Search for the cell housing the specified text and yield its [X, Y] center coordinate. 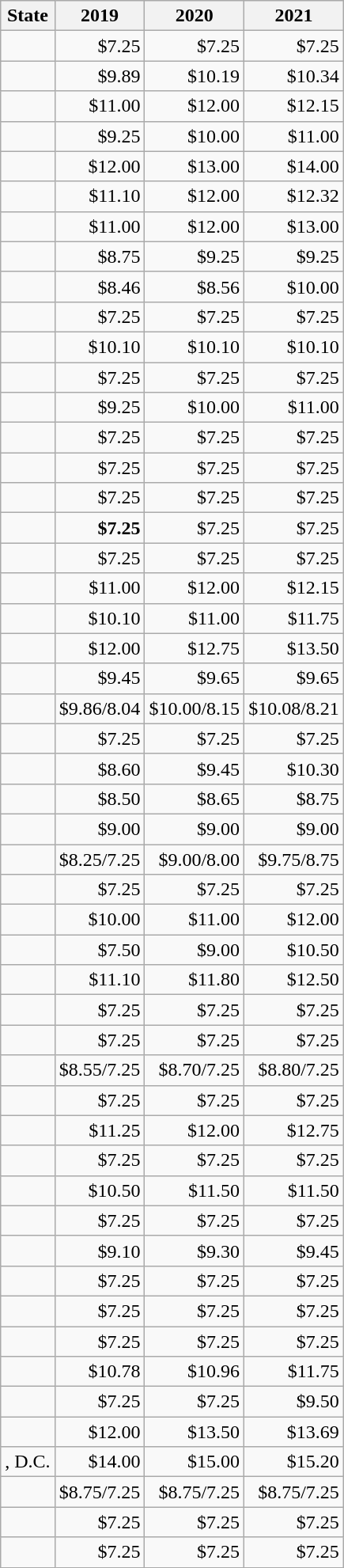
$10.08/8.21 [294, 708]
State [28, 16]
$8.46 [100, 287]
$8.65 [195, 799]
$8.55/7.25 [100, 1070]
$10.78 [100, 1372]
$11.25 [100, 1130]
2020 [195, 16]
$9.75/8.75 [294, 859]
2021 [294, 16]
$15.00 [195, 1462]
$8.70/7.25 [195, 1070]
$9.10 [100, 1251]
$10.34 [294, 76]
$8.60 [100, 769]
$13.69 [294, 1432]
$12.50 [294, 980]
$10.30 [294, 769]
$10.00/8.15 [195, 708]
$8.80/7.25 [294, 1070]
$10.96 [195, 1372]
$15.20 [294, 1462]
$9.89 [100, 76]
$10.19 [195, 76]
$9.86/8.04 [100, 708]
$8.56 [195, 287]
$8.25/7.25 [100, 859]
$12.32 [294, 196]
$9.00/8.00 [195, 859]
$7.50 [100, 950]
$9.30 [195, 1251]
$9.50 [294, 1402]
2019 [100, 16]
$8.50 [100, 799]
$11.80 [195, 980]
, D.C. [28, 1462]
